Determine the (x, y) coordinate at the center of the cell enclosing the given text.  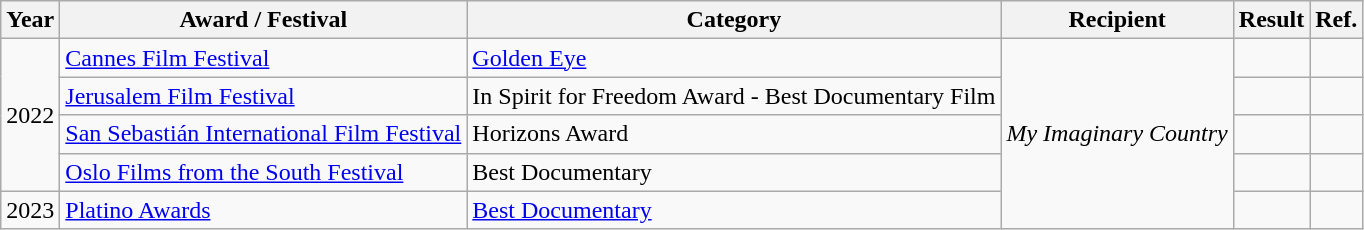
Jerusalem Film Festival (264, 96)
2023 (30, 210)
Platino Awards (264, 210)
Year (30, 20)
Ref. (1336, 20)
Award / Festival (264, 20)
In Spirit for Freedom Award - Best Documentary Film (734, 96)
Recipient (1117, 20)
Cannes Film Festival (264, 58)
Golden Eye (734, 58)
2022 (30, 115)
My Imaginary Country (1117, 134)
Result (1271, 20)
Horizons Award (734, 134)
Category (734, 20)
San Sebastián International Film Festival (264, 134)
Oslo Films from the South Festival (264, 172)
